Return the [x, y] coordinate for the center point of the cell that contains the specified text.  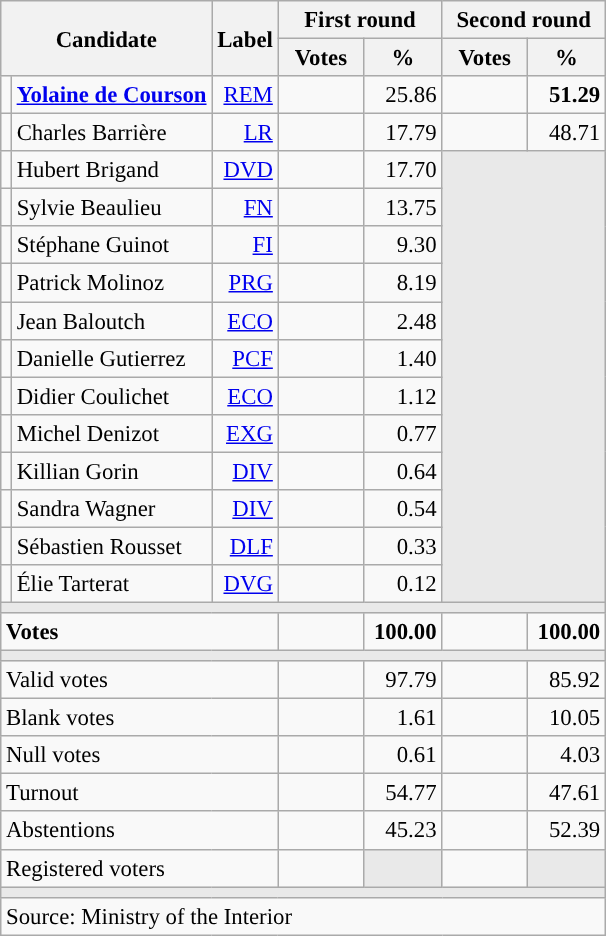
Abstentions [140, 831]
Sébastien Rousset [111, 546]
4.03 [566, 755]
0.61 [403, 755]
13.75 [403, 208]
FN [245, 208]
Killian Gorin [111, 471]
Null votes [140, 755]
Patrick Molinoz [111, 283]
47.61 [566, 793]
52.39 [566, 831]
51.29 [566, 95]
PRG [245, 283]
0.64 [403, 471]
Second round [524, 20]
Turnout [140, 793]
DVG [245, 584]
PCF [245, 358]
2.48 [403, 321]
Source: Ministry of the Interior [304, 916]
Didier Coulichet [111, 396]
17.70 [403, 170]
97.79 [403, 680]
48.71 [566, 133]
Charles Barrière [111, 133]
Hubert Brigand [111, 170]
0.33 [403, 546]
REM [245, 95]
Michel Denizot [111, 433]
9.30 [403, 245]
Élie Tarterat [111, 584]
EXG [245, 433]
Danielle Gutierrez [111, 358]
1.12 [403, 396]
Yolaine de Courson [111, 95]
25.86 [403, 95]
FI [245, 245]
First round [360, 20]
Registered voters [140, 868]
45.23 [403, 831]
Label [245, 38]
Sylvie Beaulieu [111, 208]
0.77 [403, 433]
8.19 [403, 283]
Valid votes [140, 680]
DLF [245, 546]
Jean Baloutch [111, 321]
85.92 [566, 680]
Sandra Wagner [111, 509]
0.54 [403, 509]
DVD [245, 170]
0.12 [403, 584]
1.40 [403, 358]
LR [245, 133]
54.77 [403, 793]
Candidate [106, 38]
Blank votes [140, 718]
10.05 [566, 718]
17.79 [403, 133]
1.61 [403, 718]
Stéphane Guinot [111, 245]
